From the cell containing the given text, extract its center point as [x, y] coordinate. 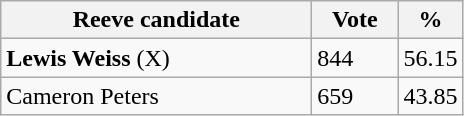
Vote [355, 20]
% [430, 20]
Reeve candidate [156, 20]
844 [355, 58]
43.85 [430, 96]
659 [355, 96]
Cameron Peters [156, 96]
56.15 [430, 58]
Lewis Weiss (X) [156, 58]
